Scan for the cell matching the given text and deliver its (X, Y) coordinate at center. 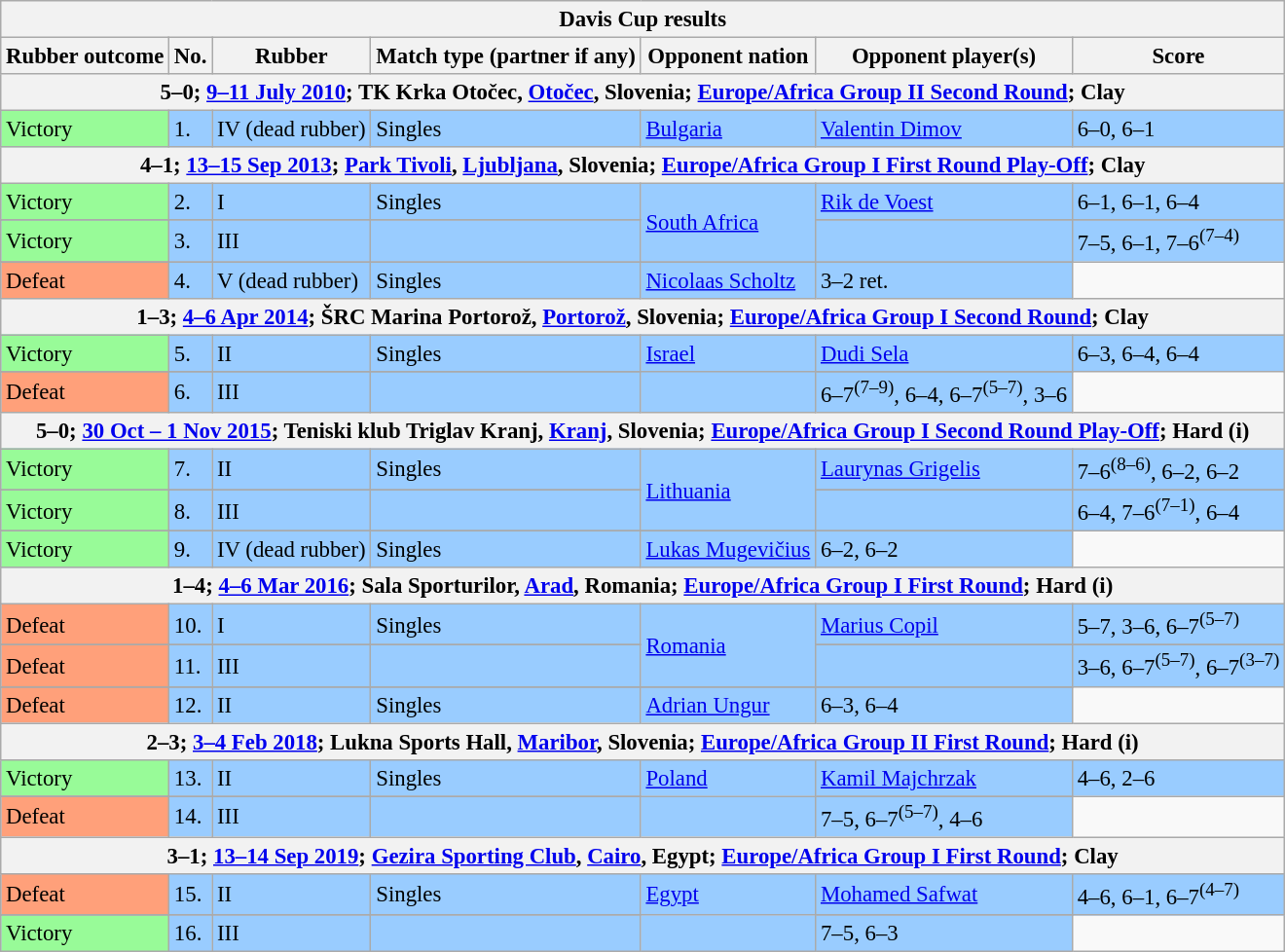
1. (191, 129)
11. (191, 666)
10. (191, 625)
5. (191, 353)
Kamil Majchrzak (944, 778)
14. (191, 817)
3–1; 13–14 Sep 2019; Gezira Sporting Club, Cairo, Egypt; Europe/Africa Group I First Round; Clay (642, 856)
No. (191, 56)
6–0, 6–1 (1178, 129)
Rik de Voest (944, 202)
Opponent player(s) (944, 56)
6–4, 7–6(7–1), 6–4 (1178, 510)
Match type (partner if any) (506, 56)
Rubber (292, 56)
Opponent nation (728, 56)
Dudi Sela (944, 353)
3–2 ret. (944, 280)
4–6, 2–6 (1178, 778)
5–0; 9–11 July 2010; TK Krka Otočec, Otočec, Slovenia; Europe/Africa Group II Second Round; Clay (642, 92)
8. (191, 510)
Davis Cup results (642, 19)
2. (191, 202)
15. (191, 895)
7–5, 6–7(5–7), 4–6 (944, 817)
Mohamed Safwat (944, 895)
Poland (728, 778)
7–5, 6–1, 7–6(7–4) (1178, 240)
1–4; 4–6 Mar 2016; Sala Sporturilor, Arad, Romania; Europe/Africa Group I First Round; Hard (i) (642, 586)
6–7(7–9), 6–4, 6–7(5–7), 3–6 (944, 391)
Lukas Mugevičius (728, 550)
6–2, 6–2 (944, 550)
3–6, 6–7(5–7), 6–7(3–7) (1178, 666)
Adrian Ungur (728, 705)
Nicolaas Scholtz (728, 280)
13. (191, 778)
16. (191, 934)
7–6(8–6), 6–2, 6–2 (1178, 469)
3. (191, 240)
Romania (728, 645)
Egypt (728, 895)
6–3, 6–4 (944, 705)
Marius Copil (944, 625)
Bulgaria (728, 129)
South Africa (728, 223)
12. (191, 705)
6. (191, 391)
Laurynas Grigelis (944, 469)
Rubber outcome (86, 56)
Valentin Dimov (944, 129)
Lithuania (728, 490)
4. (191, 280)
6–3, 6–4, 6–4 (1178, 353)
2–3; 3–4 Feb 2018; Lukna Sports Hall, Maribor, Slovenia; Europe/Africa Group II First Round; Hard (i) (642, 742)
7. (191, 469)
4–6, 6–1, 6–7(4–7) (1178, 895)
1–3; 4–6 Apr 2014; ŠRC Marina Portorož, Portorož, Slovenia; Europe/Africa Group I Second Round; Clay (642, 316)
Score (1178, 56)
5–0; 30 Oct – 1 Nov 2015; Teniski klub Triglav Kranj, Kranj, Slovenia; Europe/Africa Group I Second Round Play-Off; Hard (i) (642, 431)
7–5, 6–3 (944, 934)
5–7, 3–6, 6–7(5–7) (1178, 625)
9. (191, 550)
Israel (728, 353)
4–1; 13–15 Sep 2013; Park Tivoli, Ljubljana, Slovenia; Europe/Africa Group I First Round Play-Off; Clay (642, 165)
6–1, 6–1, 6–4 (1178, 202)
V (dead rubber) (292, 280)
